Locate the cell with the specified text and output its [x, y] center coordinate. 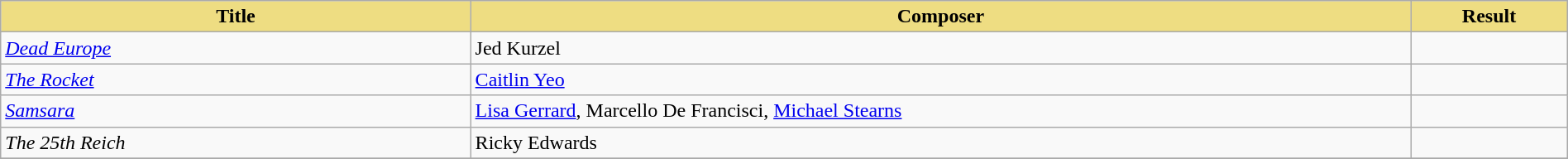
The Rocket [236, 79]
Lisa Gerrard, Marcello De Francisci, Michael Stearns [941, 111]
Samsara [236, 111]
Ricky Edwards [941, 142]
Dead Europe [236, 48]
The 25th Reich [236, 142]
Caitlin Yeo [941, 79]
Jed Kurzel [941, 48]
Result [1489, 17]
Composer [941, 17]
Title [236, 17]
